Determine the [x, y] coordinate at the center of the cell enclosing the given text.  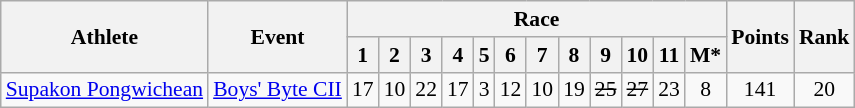
12 [511, 90]
20 [824, 90]
Rank [824, 36]
7 [542, 55]
141 [760, 90]
19 [574, 90]
2 [395, 55]
9 [606, 55]
11 [669, 55]
22 [426, 90]
Boys' Byte CII [278, 90]
27 [637, 90]
4 [458, 55]
Event [278, 36]
Supakon Pongwichean [104, 90]
5 [484, 55]
Athlete [104, 36]
25 [606, 90]
1 [363, 55]
Race [536, 19]
Points [760, 36]
M* [706, 55]
6 [511, 55]
23 [669, 90]
